Search for the cell housing the specified text and yield its [x, y] center coordinate. 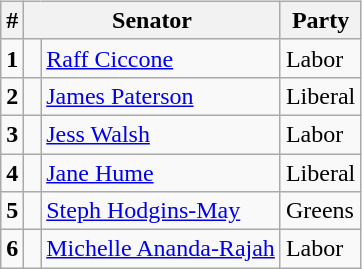
6 [12, 249]
James Paterson [161, 96]
4 [12, 173]
# [12, 20]
Michelle Ananda-Rajah [161, 249]
Steph Hodgins-May [161, 211]
Raff Ciccone [161, 58]
Senator [152, 20]
3 [12, 134]
Jess Walsh [161, 134]
Jane Hume [161, 173]
Party [320, 20]
5 [12, 211]
1 [12, 58]
Greens [320, 211]
2 [12, 96]
